Extract the [x, y] coordinate from the center of the cell holding the provided text.  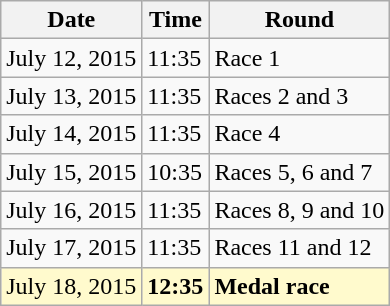
July 15, 2015 [72, 172]
July 12, 2015 [72, 58]
10:35 [176, 172]
July 17, 2015 [72, 248]
Races 2 and 3 [300, 96]
Round [300, 20]
July 16, 2015 [72, 210]
July 13, 2015 [72, 96]
Time [176, 20]
Date [72, 20]
July 18, 2015 [72, 286]
12:35 [176, 286]
Races 5, 6 and 7 [300, 172]
Race 1 [300, 58]
July 14, 2015 [72, 134]
Races 11 and 12 [300, 248]
Races 8, 9 and 10 [300, 210]
Medal race [300, 286]
Race 4 [300, 134]
